For the text-containing cell, return its midpoint in (X, Y) coordinate format. 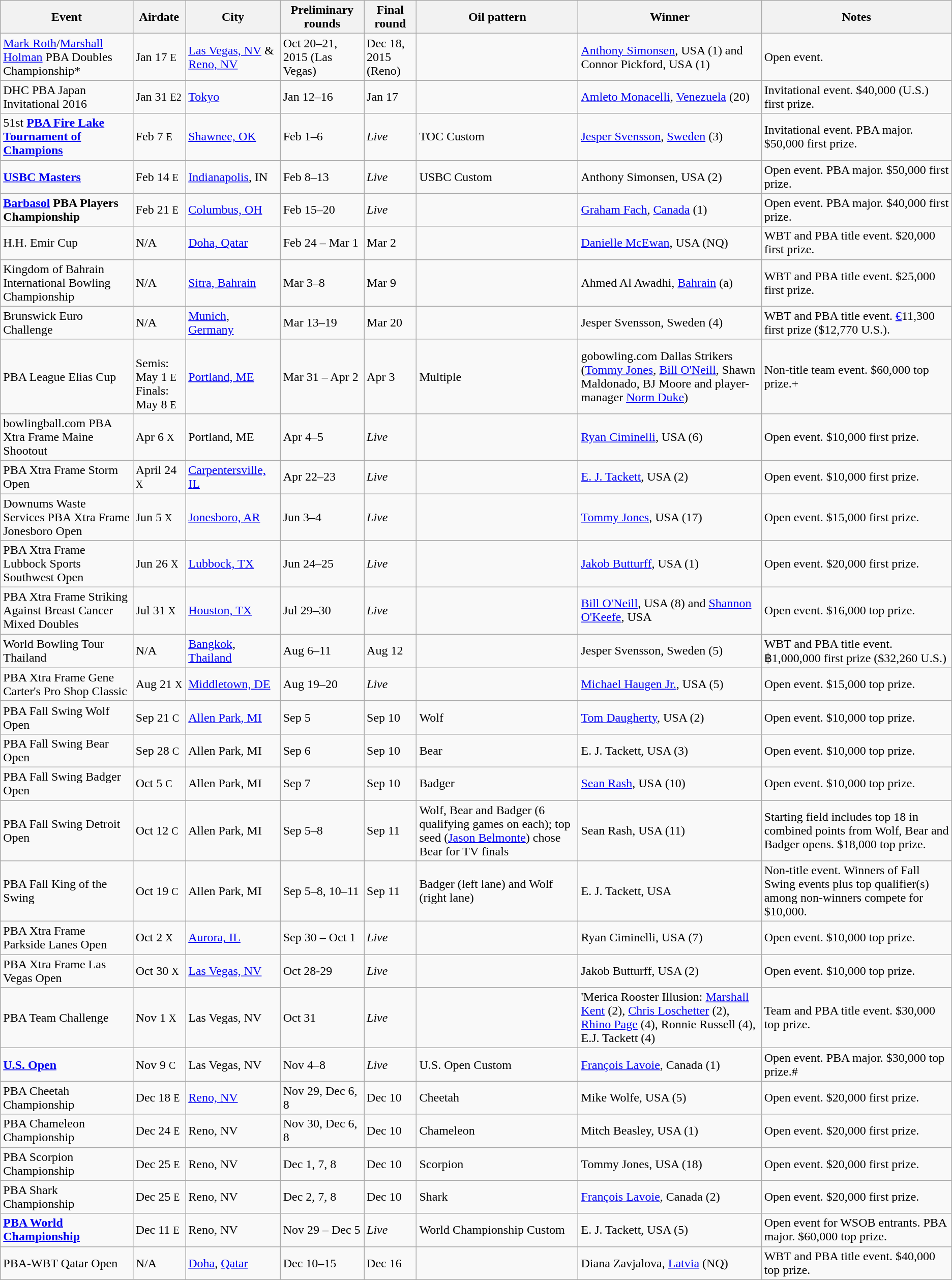
Invitational event. PBA major. $50,000 first prize. (856, 137)
Apr 4–5 (322, 437)
Barbasol PBA Players Championship (67, 210)
E. J. Tackett, USA (5) (670, 1230)
Oct 5 C (159, 783)
Mark Roth/Marshall Holman PBA Doubles Championship* (67, 57)
Feb 1–6 (322, 137)
City (233, 17)
Badger (left lane) and Wolf (right lane) (497, 891)
Feb 15–20 (322, 210)
Jesper Svensson, Sweden (4) (670, 322)
Sean Rash, USA (11) (670, 831)
H.H. Emir Cup (67, 243)
Middletown, DE (233, 684)
Oct 30 X (159, 971)
Mar 31 – Apr 2 (322, 376)
E. J. Tackett, USA (670, 891)
Anthony Simonsen, USA (1) and Connor Pickford, USA (1) (670, 57)
Oct 31 (322, 1018)
François Lavoie, Canada (1) (670, 1065)
Danielle McEwan, USA (NQ) (670, 243)
Badger (497, 783)
Jul 31 X (159, 611)
Bill O'Neill, USA (8) and Shannon O'Keefe, USA (670, 611)
Airdate (159, 17)
Bear (497, 751)
TOC Custom (497, 137)
Jun 5 X (159, 517)
Jesper Svensson, Sweden (5) (670, 651)
USBC Masters (67, 177)
Oil pattern (497, 17)
WBT and PBA title event.฿1,000,000 first prize ($32,260 U.S.) (856, 651)
PBA Xtra Frame Gene Carter's Pro Shop Classic (67, 684)
Open event. PBA major. $40,000 first prize. (856, 210)
Sep 6 (322, 751)
bowlingball.com PBA Xtra Frame Maine Shootout (67, 437)
WBT and PBA title event. $40,000 top prize. (856, 1263)
Jan 31 E2 (159, 97)
Chameleon (497, 1131)
PBA Xtra Frame Striking Against Breast Cancer Mixed Doubles (67, 611)
Shawnee, OK (233, 137)
DHC PBA Japan Invitational 2016 (67, 97)
Lubbock, TX (233, 564)
Jul 29–30 (322, 611)
Oct 12 C (159, 831)
Oct 20–21, 2015 (Las Vegas) (322, 57)
Jan 17 E (159, 57)
Sep 28 C (159, 751)
Sep 5–8 (322, 831)
Notes (856, 17)
'Merica Rooster Illusion: Marshall Kent (2), Chris Loschetter (2), Rhino Page (4), Ronnie Russell (4), E.J. Tackett (4) (670, 1018)
Starting field includes top 18 in combined points from Wolf, Bear and Badger opens. $18,000 top prize. (856, 831)
Mar 20 (391, 322)
Event (67, 17)
Preliminary rounds (322, 17)
Aug 12 (391, 651)
PBA League Elias Cup (67, 376)
gobowling.com Dallas Strikers (Tommy Jones, Bill O'Neill, Shawn Maldonado, BJ Moore and player-manager Norm Duke) (670, 376)
PBA Xtra Frame Lubbock Sports Southwest Open (67, 564)
Tommy Jones, USA (18) (670, 1164)
Oct 19 C (159, 891)
Mar 2 (391, 243)
Tokyo (233, 97)
PBA Cheetah Championship (67, 1097)
Open event. $15,000 first prize. (856, 517)
Nov 1 X (159, 1018)
Wolf, Bear and Badger (6 qualifying games on each); top seed (Jason Belmonte) chose Bear for TV finals (497, 831)
Aurora, IL (233, 938)
Jan 17 (391, 97)
WBT and PBA title event. $25,000 first prize. (856, 283)
E. J. Tackett, USA (2) (670, 477)
Jun 24–25 (322, 564)
PBA Xtra Frame Storm Open (67, 477)
Sep 5–8, 10–11 (322, 891)
François Lavoie, Canada (2) (670, 1197)
Columbus, OH (233, 210)
Final round (391, 17)
Sep 21 C (159, 717)
April 24 X (159, 477)
Non-title event. Winners of Fall Swing events plus top qualifier(s) among non-winners compete for $10,000. (856, 891)
World Bowling Tour Thailand (67, 651)
Anthony Simonsen, USA (2) (670, 177)
PBA Fall Swing Bear Open (67, 751)
Tom Daugherty, USA (2) (670, 717)
Indianapolis, IN (233, 177)
Sep 30 – Oct 1 (322, 938)
Nov 29 – Dec 5 (322, 1230)
Jesper Svensson, Sweden (3) (670, 137)
USBC Custom (497, 177)
Sep 7 (322, 783)
Oct 2 X (159, 938)
Mar 9 (391, 283)
Open event. (856, 57)
Winner (670, 17)
Scorpion (497, 1164)
PBA Shark Championship (67, 1197)
Open event. $15,000 top prize. (856, 684)
Dec 1, 7, 8 (322, 1164)
Bangkok, Thailand (233, 651)
PBA Team Challenge (67, 1018)
WBT and PBA title event. $20,000 first prize. (856, 243)
PBA-WBT Qatar Open (67, 1263)
Jun 26 X (159, 564)
Open event. $16,000 top prize. (856, 611)
PBA World Championship (67, 1230)
Mar 3–8 (322, 283)
Dec 18, 2015 (Reno) (391, 57)
PBA Xtra Frame Las Vegas Open (67, 971)
PBA Scorpion Championship (67, 1164)
Ahmed Al Awadhi, Bahrain (a) (670, 283)
U.S. Open Custom (497, 1065)
PBA Fall Swing Badger Open (67, 783)
Mitch Beasley, USA (1) (670, 1131)
Dec 2, 7, 8 (322, 1197)
Ryan Ciminelli, USA (6) (670, 437)
Feb 14 E (159, 177)
WBT and PBA title event. €11,300 first prize ($12,770 U.S.). (856, 322)
Kingdom of Bahrain International Bowling Championship (67, 283)
Aug 21 X (159, 684)
Ryan Ciminelli, USA (7) (670, 938)
Oct 28-29 (322, 971)
Dec 18 E (159, 1097)
Aug 19–20 (322, 684)
Amleto Monacelli, Venezuela (20) (670, 97)
Invitational event. $40,000 (U.S.) first prize. (856, 97)
51st PBA Fire Lake Tournament of Champions (67, 137)
Mar 13–19 (322, 322)
Open event. PBA major. $50,000 first prize. (856, 177)
Jakob Butturff, USA (2) (670, 971)
PBA Fall Swing Wolf Open (67, 717)
Dec 16 (391, 1263)
Nov 4–8 (322, 1065)
Graham Fach, Canada (1) (670, 210)
Dec 24 E (159, 1131)
Brunswick Euro Challenge (67, 322)
Apr 6 X (159, 437)
Feb 8–13 (322, 177)
U.S. Open (67, 1065)
World Championship Custom (497, 1230)
Las Vegas, NV & Reno, NV (233, 57)
Diana Zavjalova, Latvia (NQ) (670, 1263)
Mike Wolfe, USA (5) (670, 1097)
Munich, Germany (233, 322)
Nov 30, Dec 6, 8 (322, 1131)
Nov 29, Dec 6, 8 (322, 1097)
Michael Haugen Jr., USA (5) (670, 684)
Jun 3–4 (322, 517)
Semis: May 1 EFinals: May 8 E (159, 376)
Jakob Butturff, USA (1) (670, 564)
Tommy Jones, USA (17) (670, 517)
PBA Fall Swing Detroit Open (67, 831)
PBA Fall King of the Swing (67, 891)
Team and PBA title event. $30,000 top prize. (856, 1018)
Sep 5 (322, 717)
Feb 7 E (159, 137)
Sitra, Bahrain (233, 283)
Non-title team event. $60,000 top prize.+ (856, 376)
Dec 11 E (159, 1230)
Feb 24 – Mar 1 (322, 243)
Dec 10–15 (322, 1263)
Multiple (497, 376)
Shark (497, 1197)
Apr 3 (391, 376)
Wolf (497, 717)
Cheetah (497, 1097)
PBA Xtra Frame Parkside Lanes Open (67, 938)
Nov 9 C (159, 1065)
Jonesboro, AR (233, 517)
PBA Chameleon Championship (67, 1131)
Open event for WSOB entrants. PBA major. $60,000 top prize. (856, 1230)
Aug 6–11 (322, 651)
Carpentersville, IL (233, 477)
E. J. Tackett, USA (3) (670, 751)
Jan 12–16 (322, 97)
Apr 22–23 (322, 477)
Downums Waste Services PBA Xtra Frame Jonesboro Open (67, 517)
Open event. PBA major. $30,000 top prize.# (856, 1065)
Houston, TX (233, 611)
Sean Rash, USA (10) (670, 783)
Feb 21 E (159, 210)
